Identify which cell holds the provided text, then report its (x, y) central coordinate. 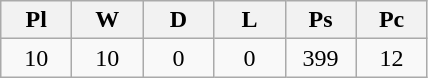
Ps (320, 20)
D (178, 20)
L (250, 20)
399 (320, 58)
Pc (392, 20)
W (108, 20)
12 (392, 58)
Pl (36, 20)
